From the cell containing the given text, extract its center point as (X, Y) coordinate. 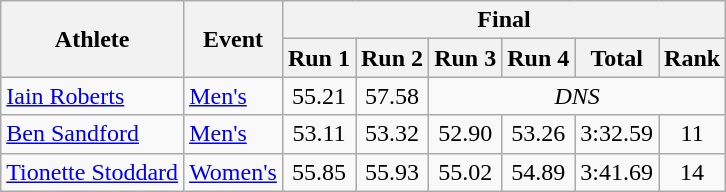
57.58 (392, 96)
Tionette Stoddard (92, 172)
Run 1 (318, 58)
3:41.69 (617, 172)
Rank (692, 58)
53.11 (318, 134)
Run 4 (538, 58)
54.89 (538, 172)
DNS (578, 96)
3:32.59 (617, 134)
Athlete (92, 39)
Run 2 (392, 58)
53.26 (538, 134)
Women's (234, 172)
55.85 (318, 172)
55.21 (318, 96)
11 (692, 134)
Run 3 (466, 58)
Total (617, 58)
Final (504, 20)
53.32 (392, 134)
55.02 (466, 172)
14 (692, 172)
55.93 (392, 172)
Iain Roberts (92, 96)
Event (234, 39)
Ben Sandford (92, 134)
52.90 (466, 134)
